Identify which cell holds the provided text, then report its [X, Y] central coordinate. 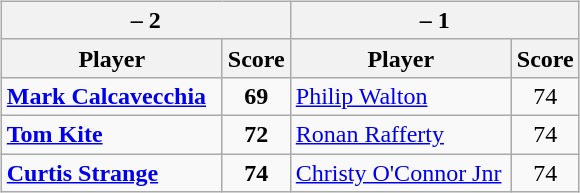
Ronan Rafferty [400, 134]
Mark Calcavecchia [112, 96]
Tom Kite [112, 134]
Curtis Strange [112, 173]
72 [256, 134]
Philip Walton [400, 96]
– 2 [146, 20]
69 [256, 96]
Christy O'Connor Jnr [400, 173]
– 1 [434, 20]
